Output the (X, Y) coordinate of the center of the cell containing the given text.  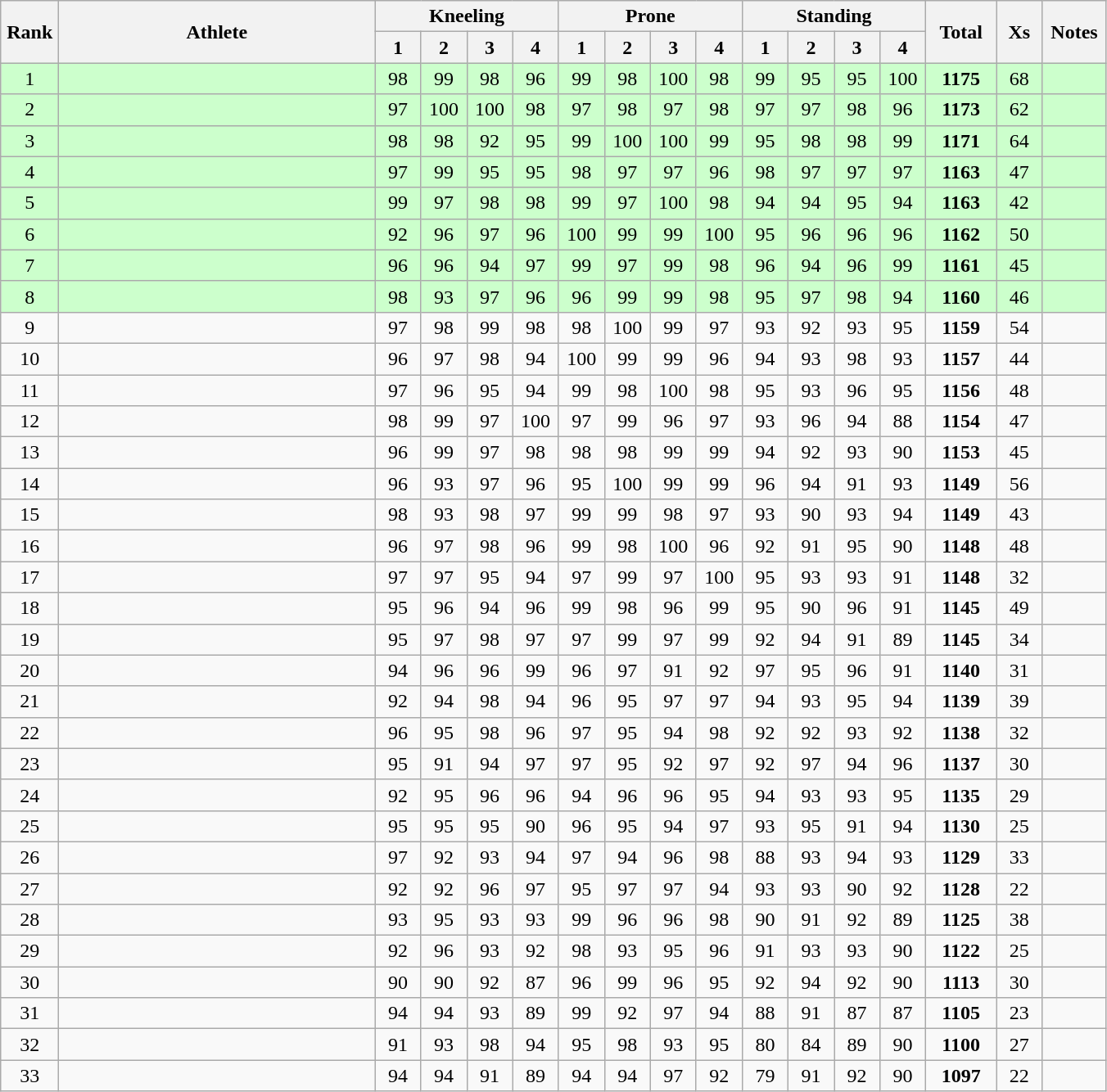
1173 (961, 110)
1125 (961, 920)
Notes (1074, 32)
62 (1019, 110)
56 (1019, 484)
6 (29, 234)
16 (29, 546)
Rank (29, 32)
34 (1019, 639)
80 (765, 1045)
9 (29, 327)
26 (29, 857)
13 (29, 453)
46 (1019, 296)
38 (1019, 920)
28 (29, 920)
24 (29, 795)
8 (29, 296)
1129 (961, 857)
Prone (650, 16)
18 (29, 608)
1128 (961, 888)
1105 (961, 1013)
Xs (1019, 32)
Kneeling (467, 16)
1162 (961, 234)
7 (29, 265)
1113 (961, 982)
Athlete (217, 32)
49 (1019, 608)
1138 (961, 733)
1160 (961, 296)
1161 (961, 265)
1130 (961, 826)
1122 (961, 951)
20 (29, 670)
54 (1019, 327)
17 (29, 577)
Standing (834, 16)
1153 (961, 453)
5 (29, 203)
1139 (961, 702)
1157 (961, 359)
39 (1019, 702)
Total (961, 32)
14 (29, 484)
44 (1019, 359)
1156 (961, 390)
1140 (961, 670)
68 (1019, 79)
64 (1019, 141)
43 (1019, 515)
1137 (961, 764)
1159 (961, 327)
1100 (961, 1045)
15 (29, 515)
50 (1019, 234)
10 (29, 359)
1097 (961, 1076)
12 (29, 422)
84 (811, 1045)
1171 (961, 141)
11 (29, 390)
1154 (961, 422)
19 (29, 639)
21 (29, 702)
79 (765, 1076)
42 (1019, 203)
1175 (961, 79)
1135 (961, 795)
